Output the (x, y) coordinate of the center of the cell containing the given text.  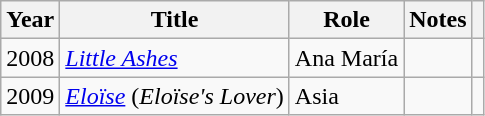
2008 (30, 58)
Year (30, 20)
Title (175, 20)
Eloïse (Eloïse's Lover) (175, 96)
2009 (30, 96)
Asia (346, 96)
Ana María (346, 58)
Little Ashes (175, 58)
Notes (438, 20)
Role (346, 20)
